Extract the [X, Y] coordinate from the center of the cell holding the provided text.  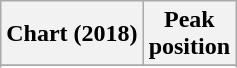
Peak position [189, 34]
Chart (2018) [72, 34]
